Search for the cell housing the specified text and yield its (x, y) center coordinate. 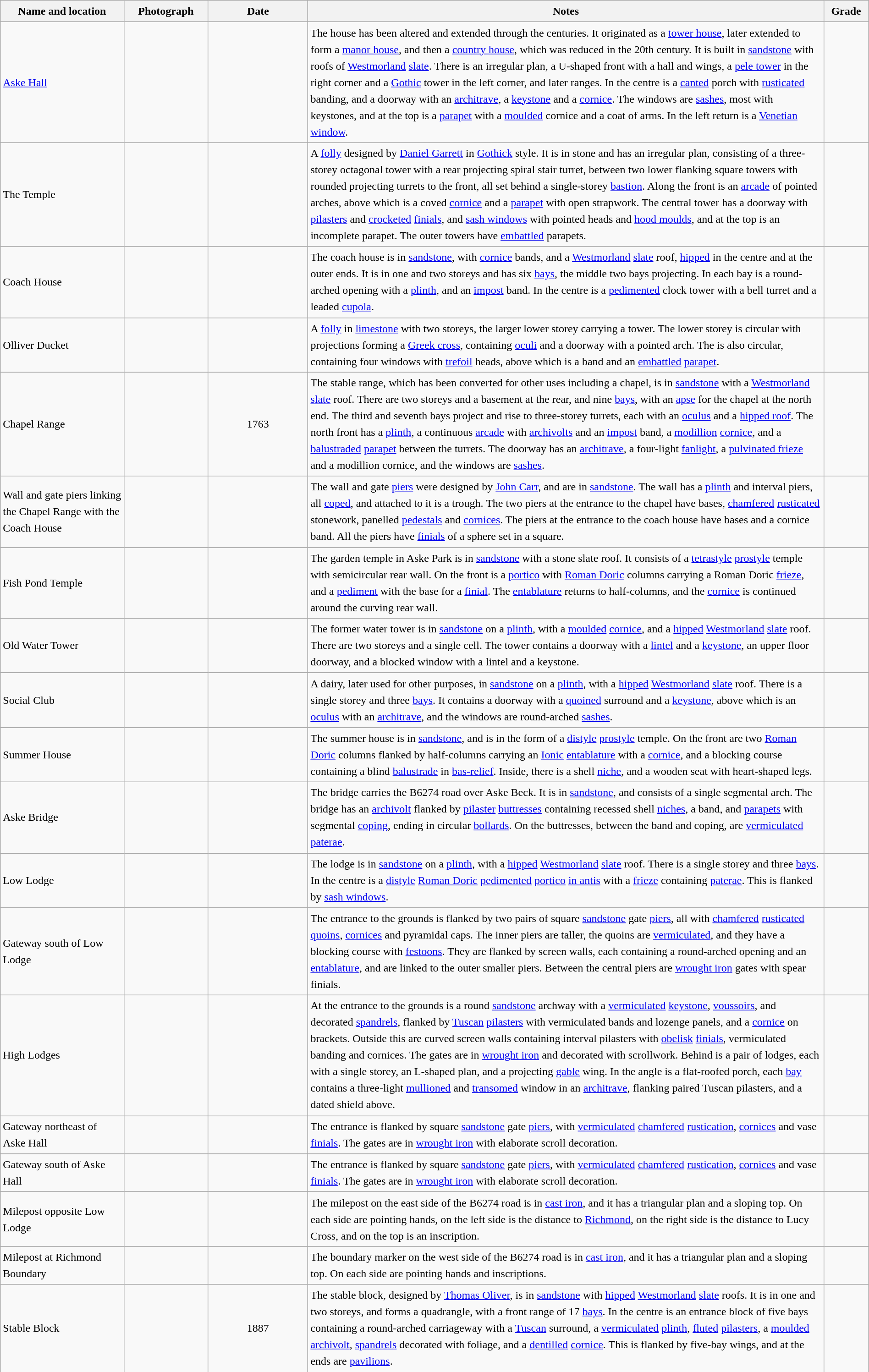
1763 (258, 424)
Milepost at Richmond Boundary (62, 1266)
Grade (846, 11)
Low Lodge (62, 881)
Notes (566, 11)
Milepost opposite Low Lodge (62, 1219)
High Lodges (62, 1056)
Fish Pond Temple (62, 583)
The Temple (62, 194)
Old Water Tower (62, 645)
Summer House (62, 754)
Coach House (62, 282)
Wall and gate piers linking the Chapel Range with the Coach House (62, 511)
Name and location (62, 11)
Olliver Ducket (62, 345)
Gateway northeast of Aske Hall (62, 1135)
Chapel Range (62, 424)
Photograph (166, 11)
Aske Hall (62, 82)
1887 (258, 1328)
Stable Block (62, 1328)
Aske Bridge (62, 818)
Gateway south of Aske Hall (62, 1173)
Social Club (62, 700)
Gateway south of Low Lodge (62, 951)
Date (258, 11)
